Determine the [x, y] coordinate at the center of the cell enclosing the given text.  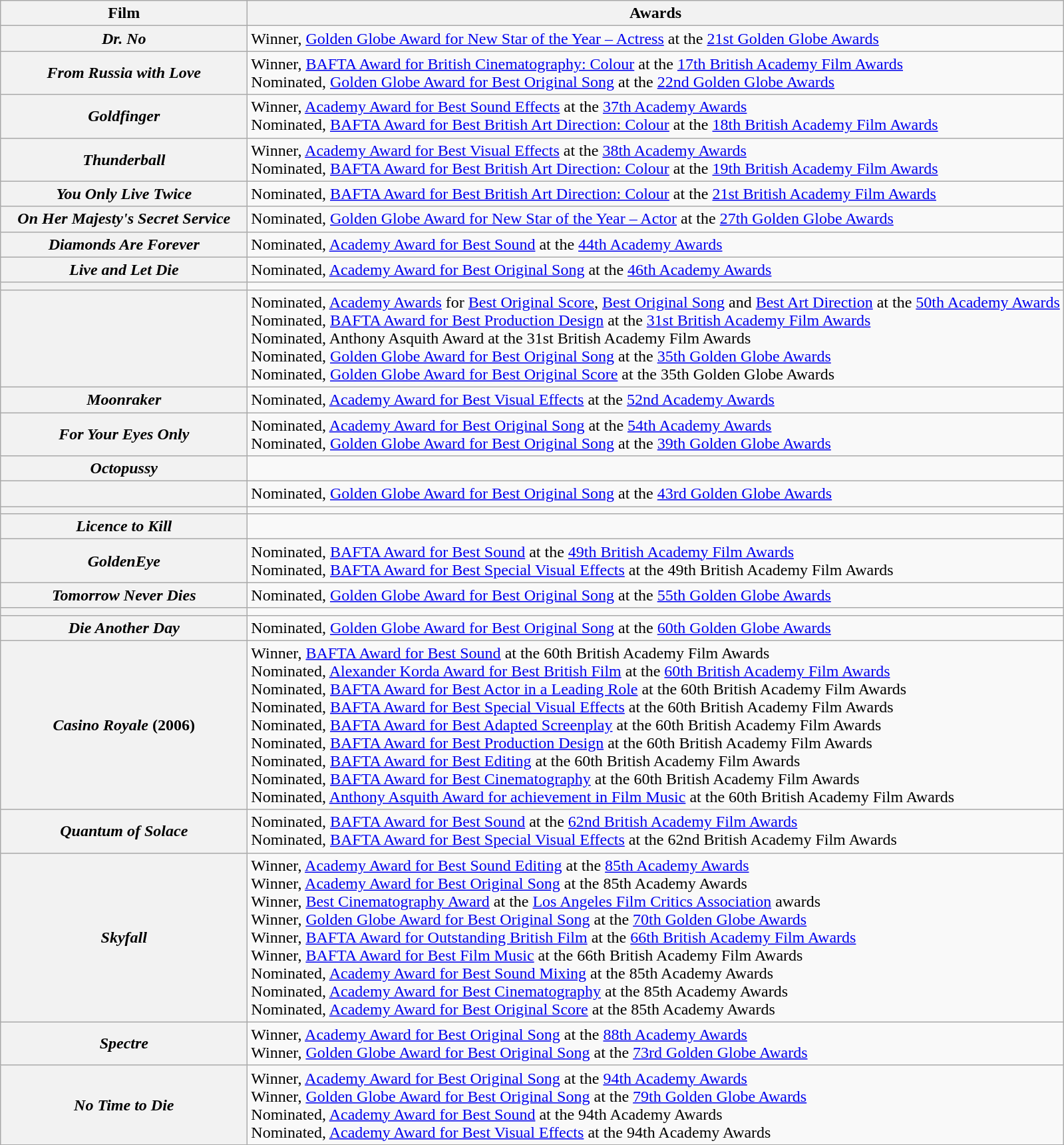
No Time to Die [124, 1105]
Live and Let Die [124, 270]
Tomorrow Never Dies [124, 595]
Quantum of Solace [124, 831]
GoldenEye [124, 561]
Thunderball [124, 160]
From Russia with Love [124, 73]
Nominated, Academy Award for Best Original Song at the 46th Academy Awards [655, 270]
You Only Live Twice [124, 194]
Nominated, Golden Globe Award for Best Original Song at the 60th Golden Globe Awards [655, 628]
Diamonds Are Forever [124, 244]
Nominated, BAFTA Award for Best British Art Direction: Colour at the 21st British Academy Film Awards [655, 194]
Nominated, Golden Globe Award for Best Original Song at the 55th Golden Globe Awards [655, 595]
Nominated, Academy Award for Best Sound at the 44th Academy Awards [655, 244]
Nominated, Golden Globe Award for Best Original Song at the 43rd Golden Globe Awards [655, 494]
Spectre [124, 1044]
Nominated, Academy Award for Best Visual Effects at the 52nd Academy Awards [655, 399]
Licence to Kill [124, 527]
Nominated, Golden Globe Award for New Star of the Year – Actor at the 27th Golden Globe Awards [655, 219]
Film [124, 13]
Skyfall [124, 937]
For Your Eyes Only [124, 434]
Octopussy [124, 469]
Moonraker [124, 399]
Awards [655, 13]
Dr. No [124, 39]
Goldfinger [124, 116]
Winner, Golden Globe Award for New Star of the Year – Actress at the 21st Golden Globe Awards [655, 39]
On Her Majesty's Secret Service [124, 219]
Die Another Day [124, 628]
Casino Royale (2006) [124, 725]
